Provide the (x, y) coordinate of the cell's center where the given text is located.  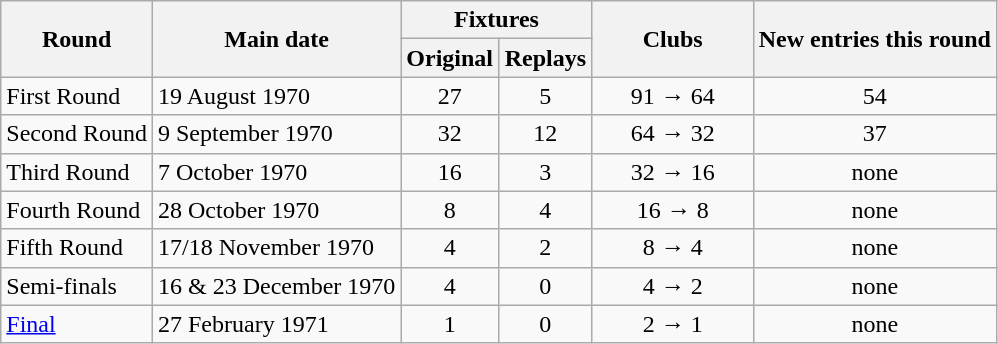
64 → 32 (672, 134)
8 → 4 (672, 248)
Original (450, 58)
4 → 2 (672, 286)
9 September 1970 (276, 134)
Second Round (77, 134)
54 (874, 96)
New entries this round (874, 39)
First Round (77, 96)
5 (546, 96)
17/18 November 1970 (276, 248)
16 & 23 December 1970 (276, 286)
Third Round (77, 172)
Fourth Round (77, 210)
32 (450, 134)
16 (450, 172)
Round (77, 39)
28 October 1970 (276, 210)
Main date (276, 39)
8 (450, 210)
Fifth Round (77, 248)
12 (546, 134)
Clubs (672, 39)
91 → 64 (672, 96)
37 (874, 134)
27 (450, 96)
1 (450, 324)
7 October 1970 (276, 172)
2 (546, 248)
Fixtures (496, 20)
16 → 8 (672, 210)
3 (546, 172)
Final (77, 324)
27 February 1971 (276, 324)
19 August 1970 (276, 96)
Replays (546, 58)
2 → 1 (672, 324)
Semi-finals (77, 286)
32 → 16 (672, 172)
